Scan for the cell matching the given text and deliver its [X, Y] coordinate at center. 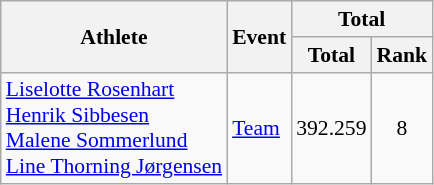
Rank [402, 55]
392.259 [331, 128]
Team [259, 128]
Athlete [114, 36]
8 [402, 128]
Event [259, 36]
Liselotte Rosenhart Henrik Sibbesen Malene Sommerlund Line Thorning Jørgensen [114, 128]
